Capture the cell that displays the provided text and extract its (X, Y) central coordinate. 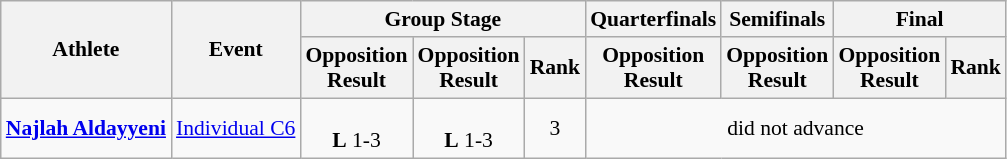
Individual C6 (236, 128)
Final (920, 19)
3 (556, 128)
Event (236, 50)
Semifinals (777, 19)
Group Stage (442, 19)
did not advance (796, 128)
Najlah Aldayyeni (86, 128)
Athlete (86, 50)
Quarterfinals (653, 19)
